Extract the (x, y) coordinate from the center of the cell holding the provided text.  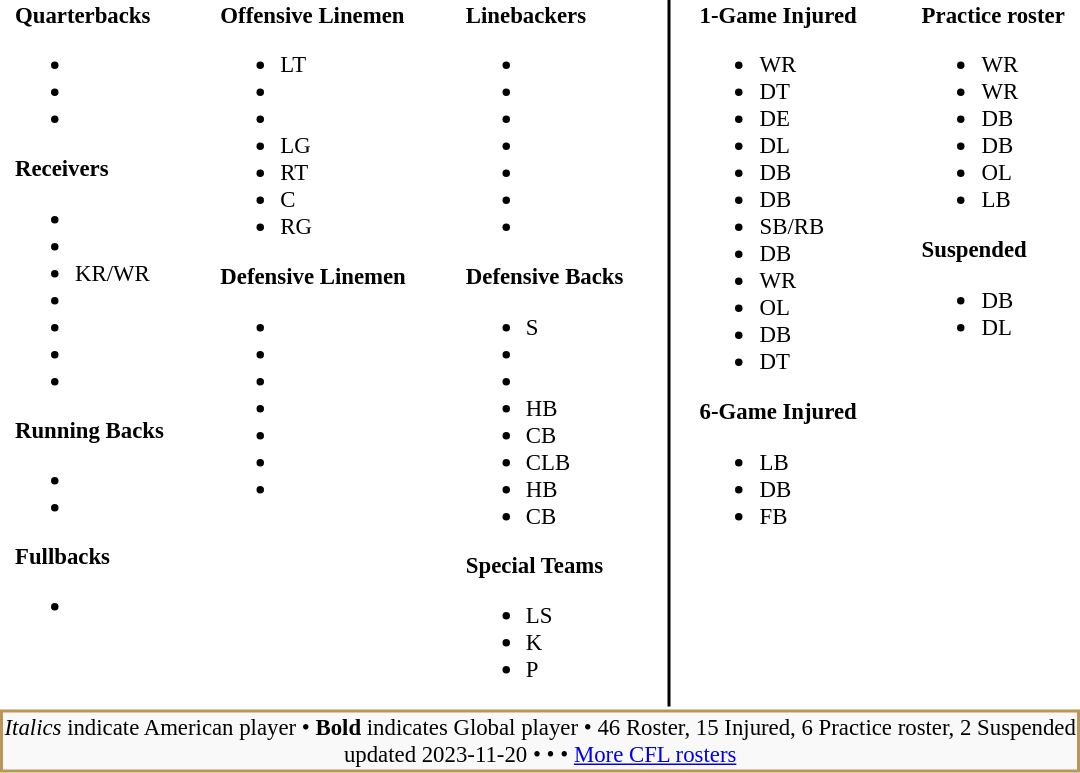
1-Game Injured WR DT DE DL DB DB SB/RB DB WR OL DB DT6-Game Injured LB DB FB (786, 354)
LinebackersDefensive Backs S HB CB CLB HB CBSpecial Teams LS K P (552, 354)
Offensive Linemen LT LG RT C RGDefensive Linemen (322, 354)
Practice roster WR WR DB DB OL LBSuspended DB DL (1000, 354)
QuarterbacksReceivers KR/WRRunning BacksFullbacks (97, 354)
